Pinpoint the cell where the given text exists, returning its (x, y) midpoint coordinate. 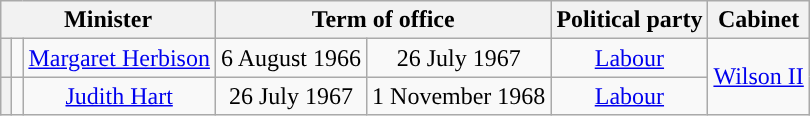
Margaret Herbison (120, 58)
Minister (108, 20)
Wilson II (758, 77)
1 November 1968 (459, 96)
Cabinet (758, 20)
Term of office (382, 20)
Judith Hart (120, 96)
6 August 1966 (290, 58)
Political party (630, 20)
